Locate the cell with the specified text and output its (x, y) center coordinate. 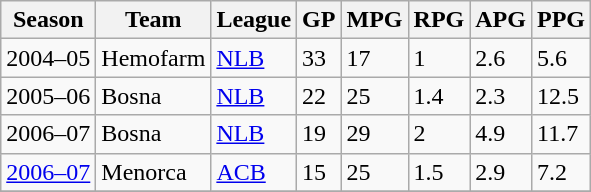
ACB (254, 172)
1.4 (439, 96)
Season (48, 20)
7.2 (560, 172)
17 (374, 58)
GP (319, 20)
2004–05 (48, 58)
4.9 (501, 134)
15 (319, 172)
2 (439, 134)
PPG (560, 20)
2.9 (501, 172)
Menorca (154, 172)
1 (439, 58)
29 (374, 134)
2.6 (501, 58)
League (254, 20)
1.5 (439, 172)
Hemofarm (154, 58)
33 (319, 58)
5.6 (560, 58)
11.7 (560, 134)
19 (319, 134)
12.5 (560, 96)
APG (501, 20)
MPG (374, 20)
2005–06 (48, 96)
Team (154, 20)
2.3 (501, 96)
RPG (439, 20)
22 (319, 96)
